Find where the given text appears and provide that cell's center as (X, Y) coordinate. 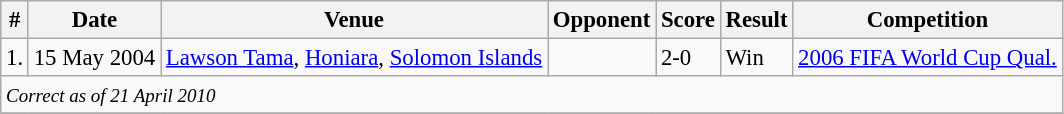
# (15, 20)
Lawson Tama, Honiara, Solomon Islands (354, 58)
2-0 (688, 58)
Win (756, 58)
Competition (928, 20)
2006 FIFA World Cup Qual. (928, 58)
Opponent (602, 20)
Venue (354, 20)
Correct as of 21 April 2010 (532, 95)
Result (756, 20)
1. (15, 58)
Date (94, 20)
Score (688, 20)
15 May 2004 (94, 58)
